Scan for the cell matching the given text and deliver its [x, y] coordinate at center. 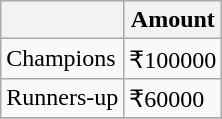
Champions [62, 59]
Amount [173, 20]
Runners-up [62, 98]
₹100000 [173, 59]
₹60000 [173, 98]
